Determine the [X, Y] coordinate at the center of the cell enclosing the given text.  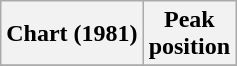
Peakposition [189, 34]
Chart (1981) [72, 34]
